For the text-containing cell, return its midpoint in [x, y] coordinate format. 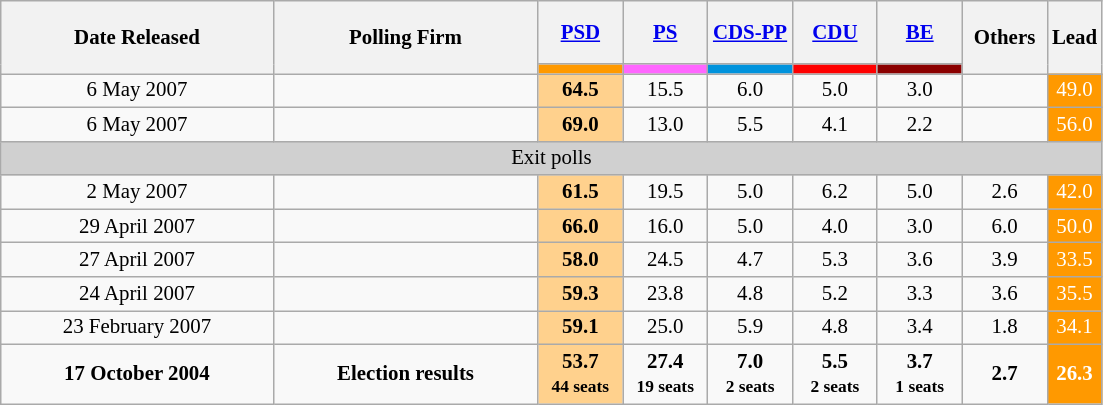
3.71 seats [920, 374]
17 October 2004 [137, 374]
4.7 [750, 260]
19.5 [666, 192]
3.4 [920, 327]
2 May 2007 [137, 192]
42.0 [1074, 192]
Others [1004, 38]
27.419 seats [666, 374]
BE [920, 32]
35.5 [1074, 294]
25.0 [666, 327]
PSD [580, 32]
4.1 [834, 124]
61.5 [580, 192]
PS [666, 32]
4.0 [834, 226]
2.2 [920, 124]
16.0 [666, 226]
34.1 [1074, 327]
3.3 [920, 294]
33.5 [1074, 260]
23 February 2007 [137, 327]
Election results [406, 374]
15.5 [666, 91]
1.8 [1004, 327]
24 April 2007 [137, 294]
29 April 2007 [137, 226]
Polling Firm [406, 38]
6.2 [834, 192]
5.5 [750, 124]
49.0 [1074, 91]
CDU [834, 32]
59.1 [580, 327]
66.0 [580, 226]
5.9 [750, 327]
5.3 [834, 260]
50.0 [1074, 226]
3.9 [1004, 260]
2.6 [1004, 192]
69.0 [580, 124]
2.7 [1004, 374]
Exit polls [552, 158]
Date Released [137, 38]
59.3 [580, 294]
56.0 [1074, 124]
7.02 seats [750, 374]
27 April 2007 [137, 260]
5.2 [834, 294]
53.744 seats [580, 374]
13.0 [666, 124]
24.5 [666, 260]
5.52 seats [834, 374]
26.3 [1074, 374]
64.5 [580, 91]
23.8 [666, 294]
Lead [1074, 38]
CDS-PP [750, 32]
58.0 [580, 260]
